Scan for the cell matching the given text and deliver its [X, Y] coordinate at center. 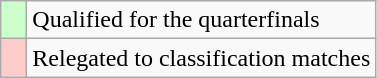
Qualified for the quarterfinals [202, 20]
Relegated to classification matches [202, 58]
